For the text-containing cell, return its midpoint in [X, Y] coordinate format. 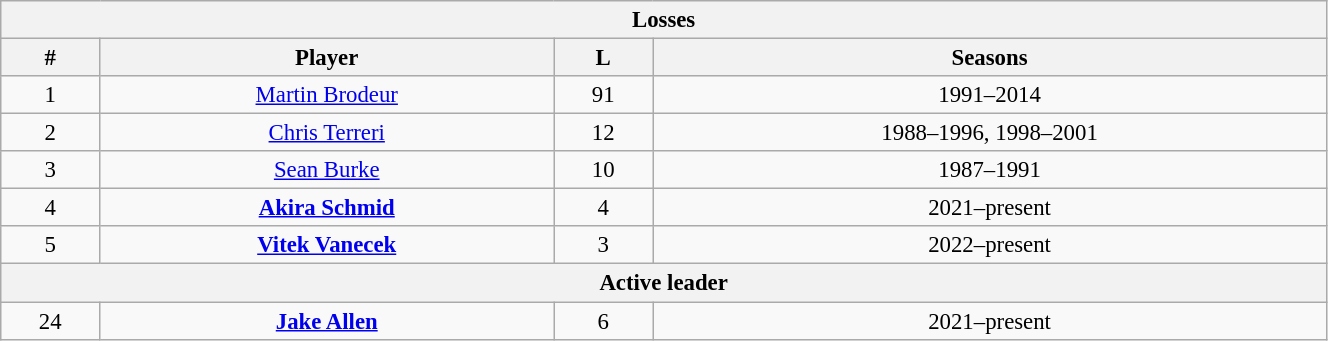
Jake Allen [327, 321]
1988–1996, 1998–2001 [990, 133]
1987–1991 [990, 170]
Akira Schmid [327, 208]
Sean Burke [327, 170]
12 [604, 133]
Vitek Vanecek [327, 245]
1991–2014 [990, 95]
6 [604, 321]
Player [327, 58]
Losses [664, 20]
24 [50, 321]
# [50, 58]
Active leader [664, 283]
Martin Brodeur [327, 95]
L [604, 58]
Chris Terreri [327, 133]
1 [50, 95]
Seasons [990, 58]
10 [604, 170]
5 [50, 245]
2 [50, 133]
91 [604, 95]
2022–present [990, 245]
